Pinpoint the cell where the given text exists, returning its (X, Y) midpoint coordinate. 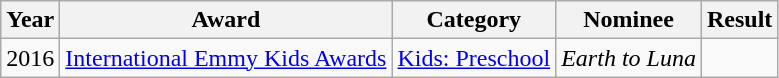
Nominee (629, 20)
Earth to Luna (629, 58)
Result (739, 20)
Award (226, 20)
Kids: Preschool (474, 58)
International Emmy Kids Awards (226, 58)
2016 (30, 58)
Category (474, 20)
Year (30, 20)
